Identify which cell holds the provided text, then report its (X, Y) central coordinate. 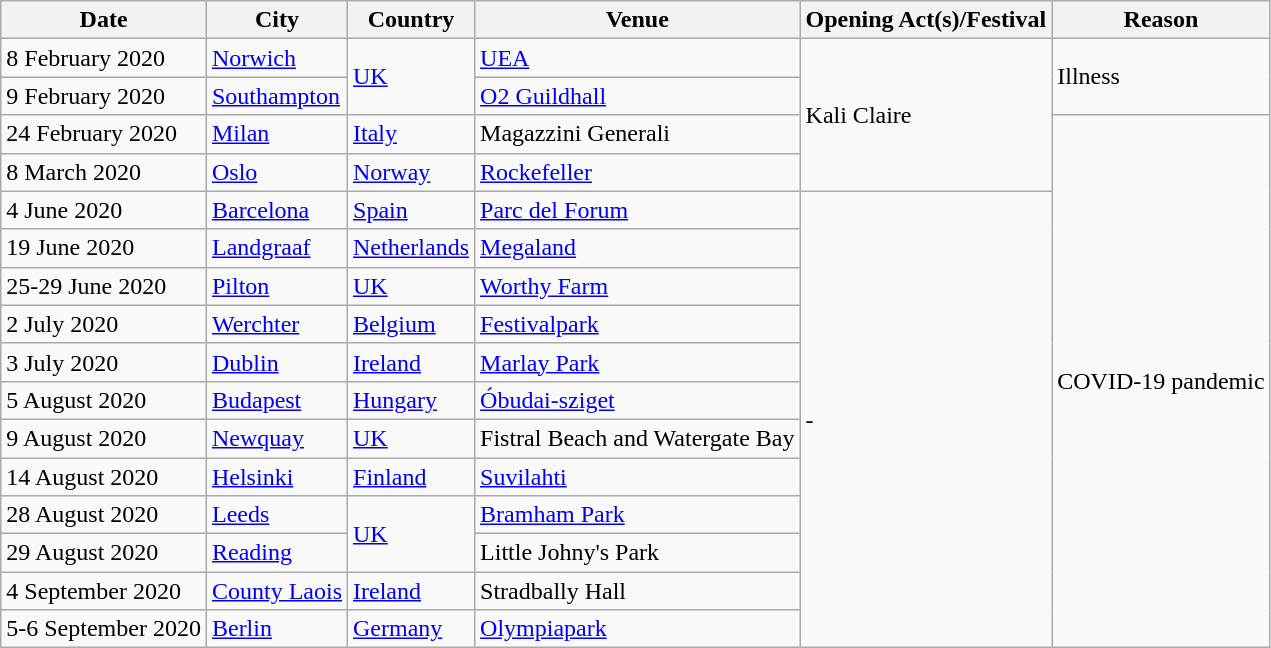
Werchter (276, 324)
4 September 2020 (104, 591)
Megaland (638, 248)
Oslo (276, 172)
Leeds (276, 515)
Fistral Beach and Watergate Bay (638, 438)
29 August 2020 (104, 553)
Belgium (412, 324)
Suvilahti (638, 477)
3 July 2020 (104, 362)
28 August 2020 (104, 515)
Barcelona (276, 210)
5-6 September 2020 (104, 629)
Landgraaf (276, 248)
Southampton (276, 96)
Date (104, 20)
8 March 2020 (104, 172)
Hungary (412, 400)
O2 Guildhall (638, 96)
5 August 2020 (104, 400)
24 February 2020 (104, 134)
- (926, 420)
Norway (412, 172)
Netherlands (412, 248)
Country (412, 20)
Bramham Park (638, 515)
Rockefeller (638, 172)
Germany (412, 629)
Finland (412, 477)
Dublin (276, 362)
Berlin (276, 629)
County Laois (276, 591)
Opening Act(s)/Festival (926, 20)
City (276, 20)
Óbudai-sziget (638, 400)
9 February 2020 (104, 96)
COVID-19 pandemic (1161, 382)
Magazzini Generali (638, 134)
Pilton (276, 286)
Little Johny's Park (638, 553)
Reading (276, 553)
Reason (1161, 20)
2 July 2020 (104, 324)
Parc del Forum (638, 210)
Festivalpark (638, 324)
Marlay Park (638, 362)
Olympiapark (638, 629)
UEA (638, 58)
14 August 2020 (104, 477)
9 August 2020 (104, 438)
25-29 June 2020 (104, 286)
Newquay (276, 438)
Budapest (276, 400)
Stradbally Hall (638, 591)
8 February 2020 (104, 58)
Helsinki (276, 477)
19 June 2020 (104, 248)
Norwich (276, 58)
Milan (276, 134)
4 June 2020 (104, 210)
Venue (638, 20)
Italy (412, 134)
Illness (1161, 77)
Spain (412, 210)
Worthy Farm (638, 286)
Kali Claire (926, 115)
